Return the [x, y] coordinate for the center point of the cell that contains the specified text.  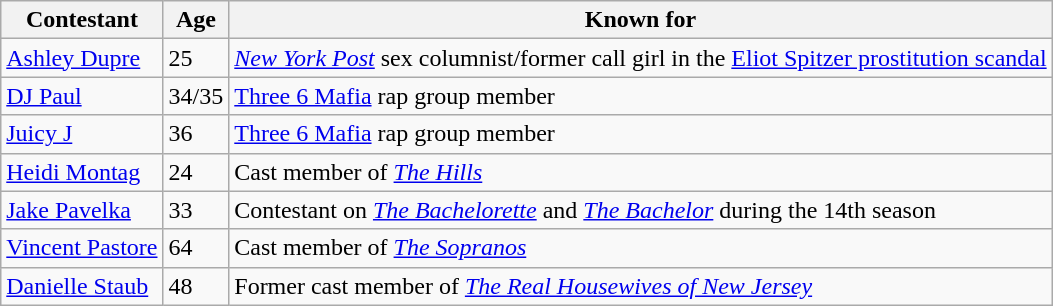
Danielle Staub [82, 286]
New York Post sex columnist/former call girl in the Eliot Spitzer prostitution scandal [640, 58]
Contestant on The Bachelorette and The Bachelor during the 14th season [640, 210]
34/35 [196, 96]
Cast member of The Hills [640, 172]
24 [196, 172]
36 [196, 134]
Former cast member of The Real Housewives of New Jersey [640, 286]
25 [196, 58]
Heidi Montag [82, 172]
Juicy J [82, 134]
Ashley Dupre [82, 58]
Vincent Pastore [82, 248]
64 [196, 248]
Contestant [82, 20]
Age [196, 20]
33 [196, 210]
DJ Paul [82, 96]
48 [196, 286]
Jake Pavelka [82, 210]
Known for [640, 20]
Cast member of The Sopranos [640, 248]
